Extract the [x, y] coordinate from the center of the cell holding the provided text.  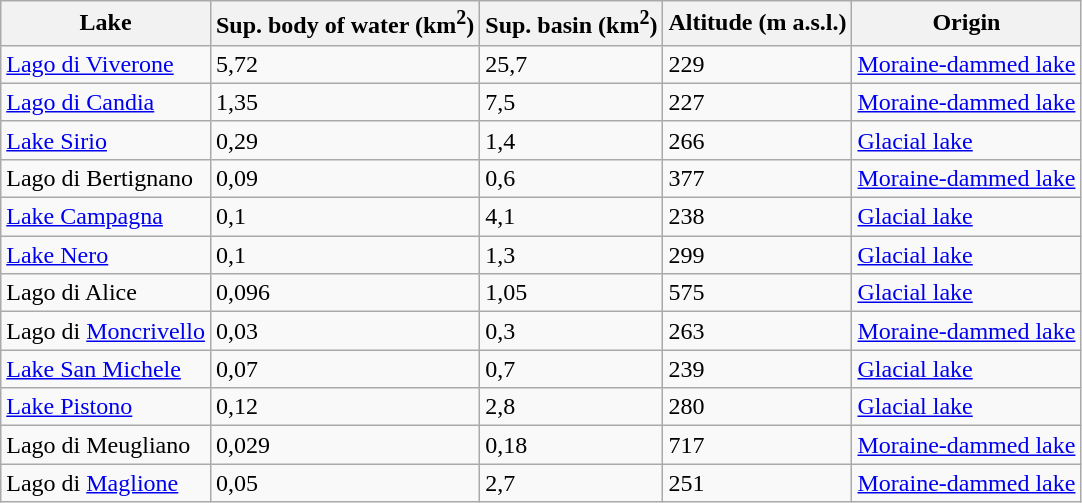
0,07 [344, 369]
1,4 [572, 140]
377 [758, 178]
263 [758, 331]
Lake Pistono [106, 407]
266 [758, 140]
Lago di Alice [106, 293]
Lake Campagna [106, 217]
25,7 [572, 64]
7,5 [572, 102]
0,18 [572, 445]
0,12 [344, 407]
Lago di Candia [106, 102]
251 [758, 483]
1,35 [344, 102]
0,29 [344, 140]
229 [758, 64]
0,05 [344, 483]
0,03 [344, 331]
Lago di Bertignano [106, 178]
0,096 [344, 293]
Lago di Viverone [106, 64]
280 [758, 407]
575 [758, 293]
299 [758, 255]
Lake Sirio [106, 140]
4,1 [572, 217]
Lago di Maglione [106, 483]
1,3 [572, 255]
Lake Nero [106, 255]
Lake [106, 24]
0,6 [572, 178]
0,7 [572, 369]
0,3 [572, 331]
238 [758, 217]
Sup. basin (km2) [572, 24]
1,05 [572, 293]
Sup. body of water (km2) [344, 24]
Lago di Moncrivello [106, 331]
2,8 [572, 407]
Altitude (m a.s.l.) [758, 24]
5,72 [344, 64]
2,7 [572, 483]
Lago di Meugliano [106, 445]
Origin [966, 24]
239 [758, 369]
717 [758, 445]
0,029 [344, 445]
0,09 [344, 178]
227 [758, 102]
Lake San Michele [106, 369]
